Return [X, Y] of the center of cell containing provided text 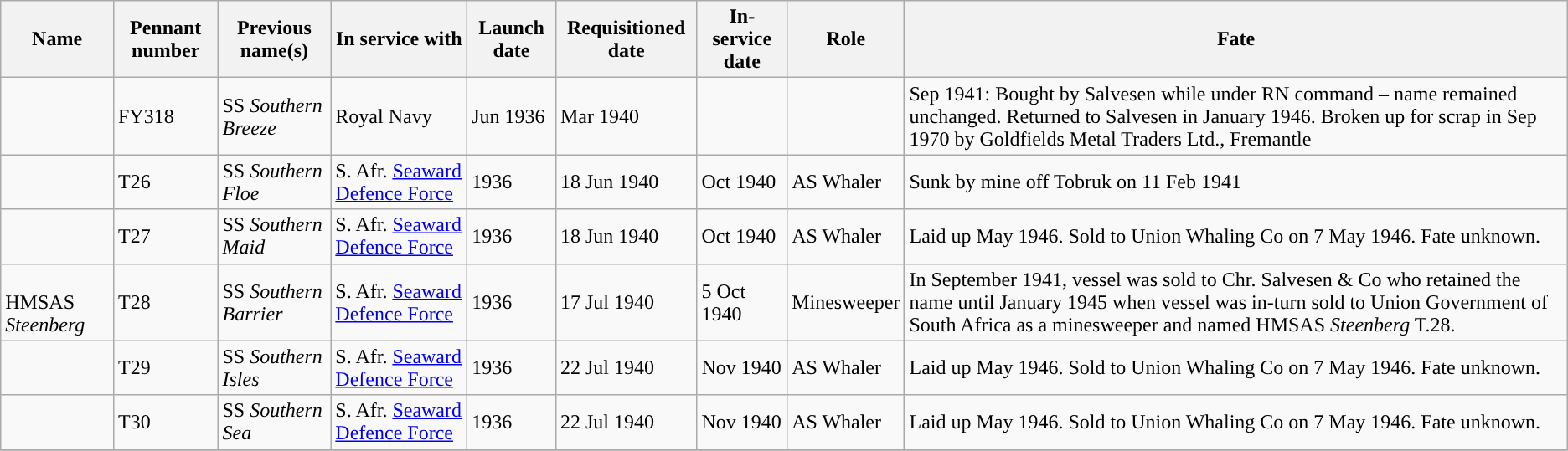
Royal Navy [399, 116]
Minesweeper [846, 302]
SS Southern Breeze [275, 116]
17 Jul 1940 [627, 302]
Launch date [512, 39]
SS Southern Floe [275, 182]
HMSAS Steenberg [57, 302]
SS Southern Barrier [275, 302]
Mar 1940 [627, 116]
SS Southern Isles [275, 368]
Role [846, 39]
T27 [166, 236]
Previous name(s) [275, 39]
T29 [166, 368]
FY318 [166, 116]
Requisitioned date [627, 39]
In-service date [742, 39]
In service with [399, 39]
Pennant number [166, 39]
T26 [166, 182]
5 Oct 1940 [742, 302]
Jun 1936 [512, 116]
SS Southern Maid [275, 236]
T30 [166, 422]
SS Southern Sea [275, 422]
Fate [1236, 39]
Sunk by mine off Tobruk on 11 Feb 1941 [1236, 182]
Name [57, 39]
T28 [166, 302]
